From the cell containing the given text, extract its center point as [x, y] coordinate. 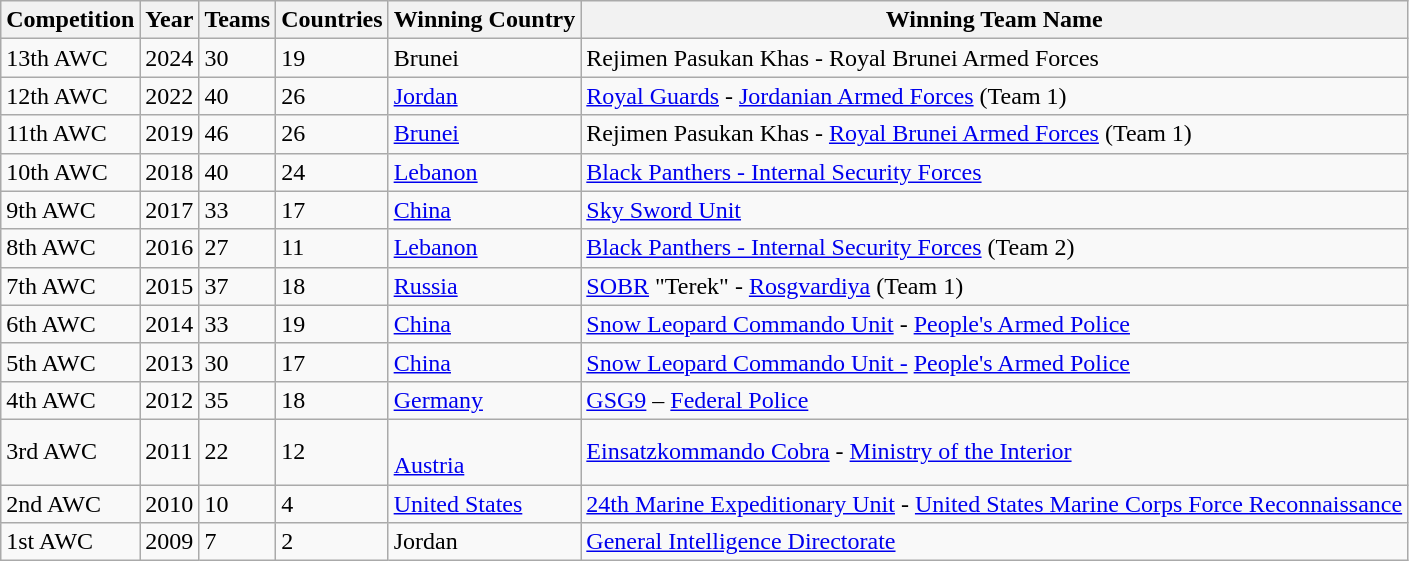
Austria [484, 452]
3rd AWC [70, 452]
GSG9 – Federal Police [994, 400]
8th AWC [70, 248]
11 [332, 248]
Rejimen Pasukan Khas - Royal Brunei Armed Forces (Team 1) [994, 134]
2022 [170, 96]
Germany [484, 400]
24 [332, 172]
Competition [70, 20]
4th AWC [70, 400]
2017 [170, 210]
Winning Team Name [994, 20]
Black Panthers - Internal Security Forces [994, 172]
Year [170, 20]
Sky Sword Unit [994, 210]
SOBR "Terek" - Rosgvardiya (Team 1) [994, 286]
24th Marine Expeditionary Unit - United States Marine Corps Force Reconnaissance [994, 503]
2018 [170, 172]
10 [238, 503]
Einsatzkommando Cobra - Ministry of the Interior [994, 452]
7th AWC [70, 286]
1st AWC [70, 542]
27 [238, 248]
2 [332, 542]
46 [238, 134]
11th AWC [70, 134]
2010 [170, 503]
37 [238, 286]
6th AWC [70, 324]
35 [238, 400]
United States [484, 503]
2nd AWC [70, 503]
12 [332, 452]
2019 [170, 134]
General Intelligence Directorate [994, 542]
2013 [170, 362]
2015 [170, 286]
2016 [170, 248]
22 [238, 452]
4 [332, 503]
12th AWC [70, 96]
Teams [238, 20]
Rejimen Pasukan Khas - Royal Brunei Armed Forces [994, 58]
Winning Country [484, 20]
Russia [484, 286]
5th AWC [70, 362]
2009 [170, 542]
13th AWC [70, 58]
Royal Guards - Jordanian Armed Forces (Team 1) [994, 96]
Countries [332, 20]
2024 [170, 58]
Black Panthers - Internal Security Forces (Team 2) [994, 248]
10th AWC [70, 172]
9th AWC [70, 210]
2011 [170, 452]
2012 [170, 400]
2014 [170, 324]
7 [238, 542]
